From the cell containing the given text, extract its center point as [X, Y] coordinate. 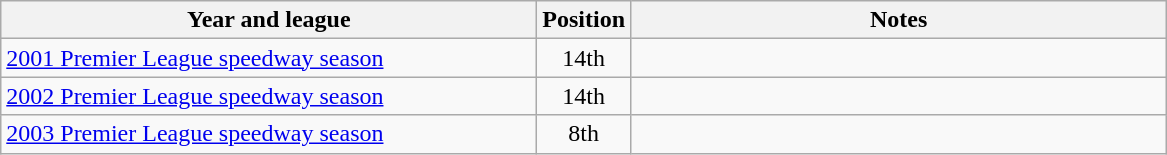
2002 Premier League speedway season [269, 96]
Notes [899, 20]
8th [584, 134]
Year and league [269, 20]
2003 Premier League speedway season [269, 134]
2001 Premier League speedway season [269, 58]
Position [584, 20]
